Output the (x, y) coordinate of the center of the cell containing the given text.  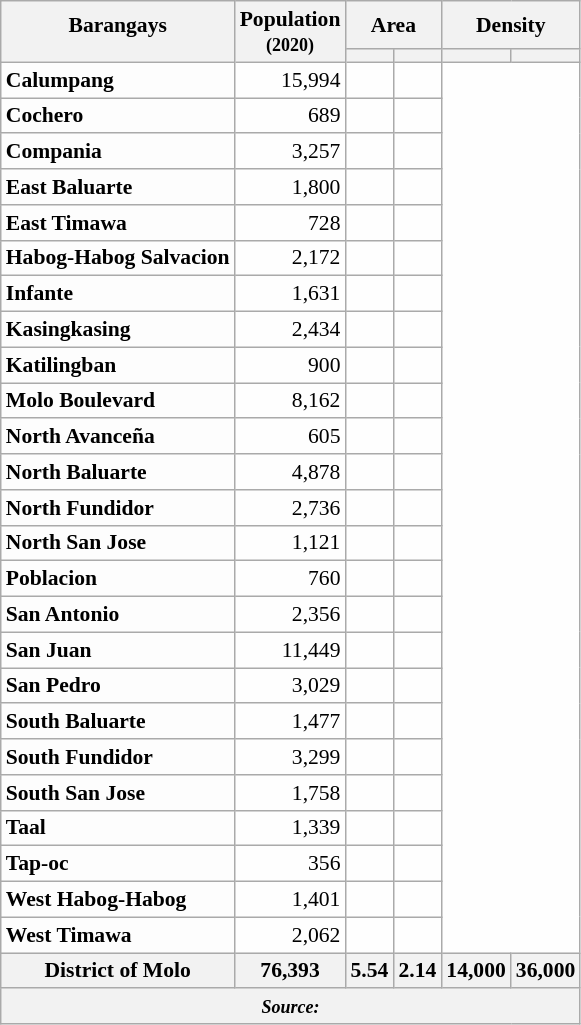
South Fundidor (118, 757)
8,162 (290, 401)
2.14 (417, 971)
Infante (118, 294)
North San Jose (118, 543)
728 (290, 223)
West Timawa (118, 935)
East Baluarte (118, 187)
South San Jose (118, 793)
Habog-Habog Salvacion (118, 258)
3,029 (290, 686)
14,000 (476, 971)
1,631 (290, 294)
2,434 (290, 330)
Molo Boulevard (118, 401)
Density (510, 25)
2,062 (290, 935)
1,401 (290, 900)
North Baluarte (118, 472)
San Antonio (118, 615)
5.54 (369, 971)
2,736 (290, 508)
North Avanceña (118, 437)
1,800 (290, 187)
2,356 (290, 615)
1,339 (290, 828)
District of Molo (118, 971)
West Habog-Habog (118, 900)
San Juan (118, 650)
689 (290, 116)
Katilingban (118, 365)
1,121 (290, 543)
76,393 (290, 971)
900 (290, 365)
3,299 (290, 757)
Compania (118, 152)
2,172 (290, 258)
North Fundidor (118, 508)
1,477 (290, 722)
Calumpang (118, 80)
Source: (291, 1007)
Kasingkasing (118, 330)
Cochero (118, 116)
605 (290, 437)
36,000 (546, 971)
Poblacion (118, 579)
4,878 (290, 472)
Tap-oc (118, 864)
South Baluarte (118, 722)
1,758 (290, 793)
760 (290, 579)
San Pedro (118, 686)
11,449 (290, 650)
Taal (118, 828)
East Timawa (118, 223)
Area (393, 25)
356 (290, 864)
Barangays (118, 25)
3,257 (290, 152)
15,994 (290, 80)
Population(2020) (290, 32)
